Output the [X, Y] coordinate of the center of the cell containing the given text.  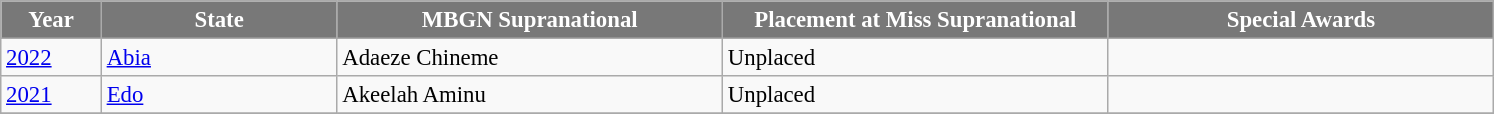
Edo [219, 95]
2022 [52, 58]
2021 [52, 95]
State [219, 20]
Year [52, 20]
Abia [219, 58]
Adaeze Chineme [530, 58]
Special Awards [1301, 20]
MBGN Supranational [530, 20]
Akeelah Aminu [530, 95]
Placement at Miss Supranational [916, 20]
